Return (X, Y) of the center of cell containing provided text 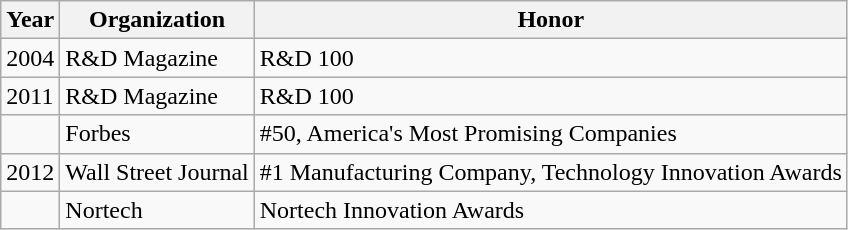
Organization (157, 20)
2011 (30, 96)
Wall Street Journal (157, 172)
Nortech (157, 210)
2012 (30, 172)
Forbes (157, 134)
#1 Manufacturing Company, Technology Innovation Awards (550, 172)
Nortech Innovation Awards (550, 210)
Year (30, 20)
2004 (30, 58)
Honor (550, 20)
#50, America's Most Promising Companies (550, 134)
